Pinpoint the cell where the given text exists, returning its (X, Y) midpoint coordinate. 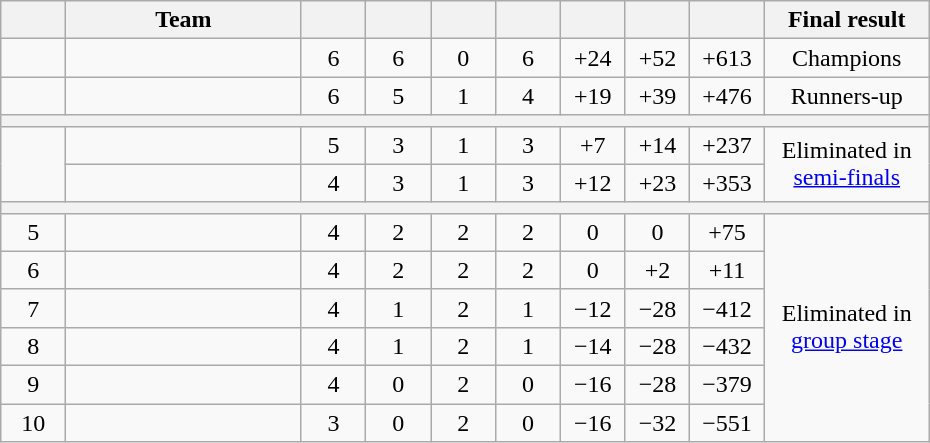
+353 (727, 183)
9 (34, 384)
+7 (592, 145)
−412 (727, 308)
−14 (592, 346)
+12 (592, 183)
8 (34, 346)
Runners-up (846, 96)
−432 (727, 346)
Team (184, 20)
Champions (846, 58)
−551 (727, 423)
+14 (658, 145)
+39 (658, 96)
−32 (658, 423)
Eliminated in group stage (846, 327)
+19 (592, 96)
+11 (727, 270)
7 (34, 308)
+24 (592, 58)
+75 (727, 232)
+2 (658, 270)
Final result (846, 20)
+23 (658, 183)
−379 (727, 384)
+237 (727, 145)
+613 (727, 58)
+52 (658, 58)
10 (34, 423)
+476 (727, 96)
Eliminated in semi-finals (846, 164)
−12 (592, 308)
